Locate the cell with the specified text and output its [x, y] center coordinate. 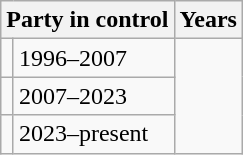
Years [208, 20]
2007–2023 [94, 96]
1996–2007 [94, 58]
Party in control [88, 20]
2023–present [94, 134]
